Detect which cell encompasses the target text, then output its (x, y) center coordinate. 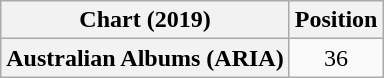
Australian Albums (ARIA) (145, 58)
36 (336, 58)
Position (336, 20)
Chart (2019) (145, 20)
